Find where the given text appears and provide that cell's center as [x, y] coordinate. 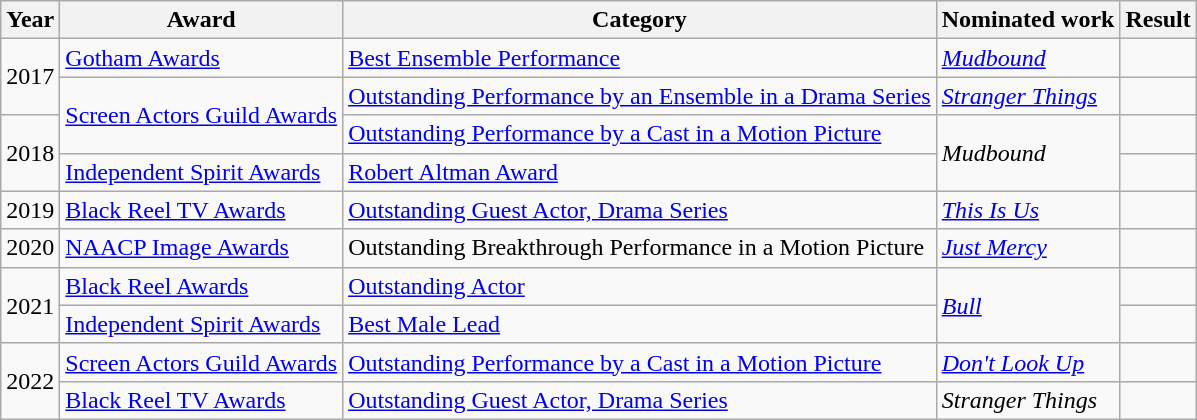
Nominated work [1028, 20]
Outstanding Breakthrough Performance in a Motion Picture [640, 248]
2021 [30, 305]
Best Male Lead [640, 324]
Outstanding Performance by an Ensemble in a Drama Series [640, 96]
Gotham Awards [202, 58]
This Is Us [1028, 210]
Result [1158, 20]
2022 [30, 381]
2020 [30, 248]
Just Mercy [1028, 248]
Outstanding Actor [640, 286]
2017 [30, 77]
Black Reel Awards [202, 286]
Robert Altman Award [640, 172]
Award [202, 20]
2018 [30, 153]
Bull [1028, 305]
Best Ensemble Performance [640, 58]
NAACP Image Awards [202, 248]
Year [30, 20]
Don't Look Up [1028, 362]
2019 [30, 210]
Category [640, 20]
